Locate the cell with the specified text and output its (x, y) center coordinate. 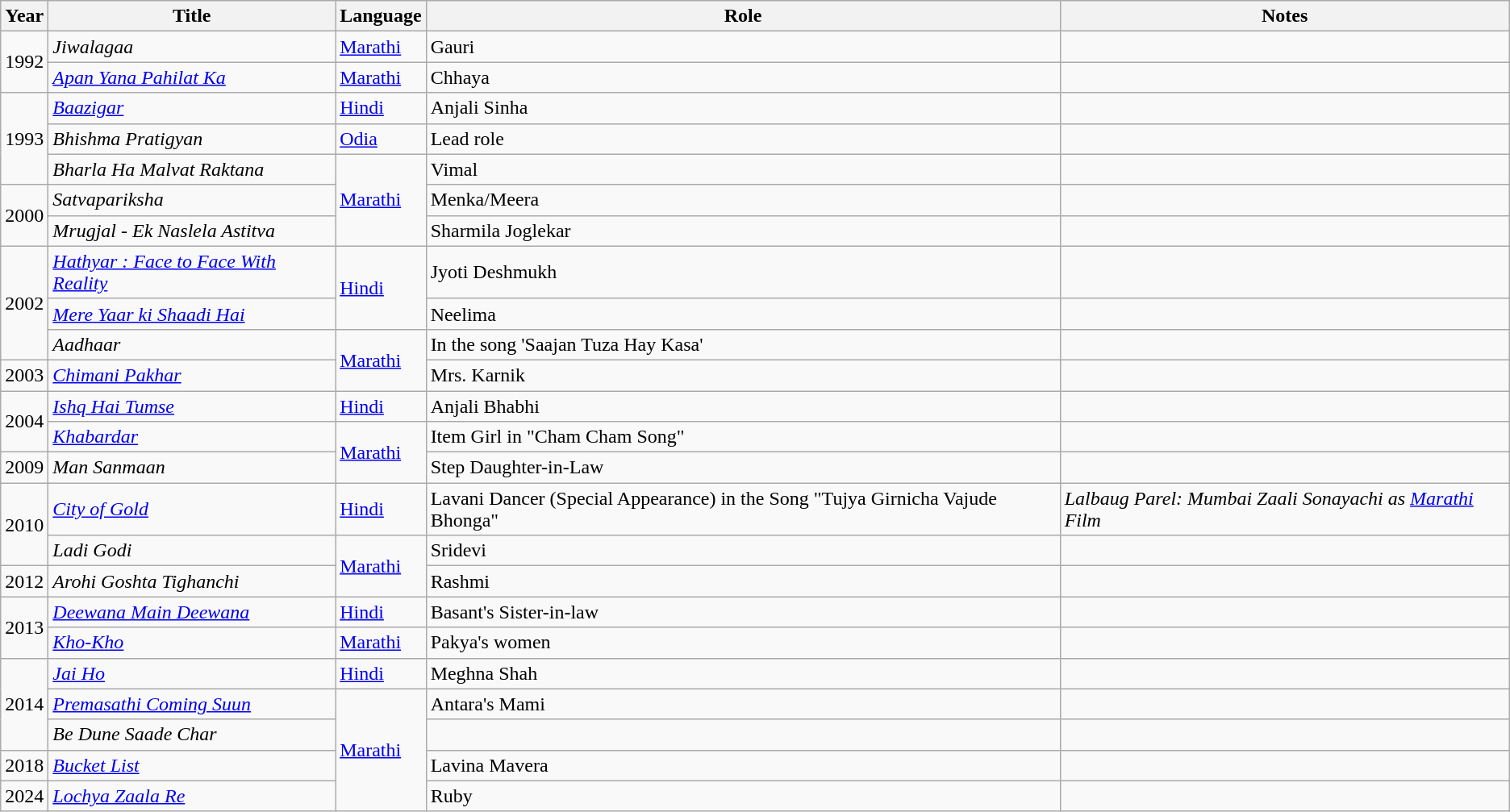
2003 (24, 375)
Menka/Meera (743, 200)
Aadhaar (192, 344)
2024 (24, 796)
Jai Ho (192, 673)
Khabardar (192, 437)
2000 (24, 215)
Role (743, 16)
Mere Yaar ki Shaadi Hai (192, 314)
Baazigar (192, 108)
Premasathi Coming Suun (192, 704)
2013 (24, 627)
Chhaya (743, 77)
Chimani Pakhar (192, 375)
Anjali Sinha (743, 108)
Neelima (743, 314)
Lavina Mavera (743, 765)
Odia (381, 139)
Gauri (743, 47)
Year (24, 16)
1993 (24, 139)
Antara's Mami (743, 704)
Man Sanmaan (192, 468)
Vimal (743, 169)
Lead role (743, 139)
2002 (24, 303)
Anjali Bhabhi (743, 406)
Hathyar : Face to Face With Reality (192, 273)
Item Girl in "Cham Cham Song" (743, 437)
Lochya Zaala Re (192, 796)
Mrs. Karnik (743, 375)
Sharmila Joglekar (743, 231)
2018 (24, 765)
Mrugjal - Ek Naslela Astitva (192, 231)
Sridevi (743, 551)
Lavani Dancer (Special Appearance) in the Song "Tujya Girnicha Vajude Bhonga" (743, 510)
Deewana Main Deewana (192, 612)
2014 (24, 704)
Lalbaug Parel: Mumbai Zaali Sonayachi as Marathi Film (1284, 510)
Jiwalagaa (192, 47)
Title (192, 16)
2010 (24, 524)
Kho-Kho (192, 643)
Bucket List (192, 765)
Apan Yana Pahilat Ka (192, 77)
Rashmi (743, 581)
Pakya's women (743, 643)
Jyoti Deshmukh (743, 273)
Meghna Shah (743, 673)
1992 (24, 62)
Step Daughter-in-Law (743, 468)
Ishq Hai Tumse (192, 406)
Bhishma Pratigyan (192, 139)
Ruby (743, 796)
In the song 'Saajan Tuza Hay Kasa' (743, 344)
2009 (24, 468)
2012 (24, 581)
2004 (24, 421)
City of Gold (192, 510)
Arohi Goshta Tighanchi (192, 581)
Notes (1284, 16)
Basant's Sister-in-law (743, 612)
Language (381, 16)
Satvapariksha (192, 200)
Be Dune Saade Char (192, 735)
Ladi Godi (192, 551)
Bharla Ha Malvat Raktana (192, 169)
